Locate the cell with the specified text and output its (X, Y) center coordinate. 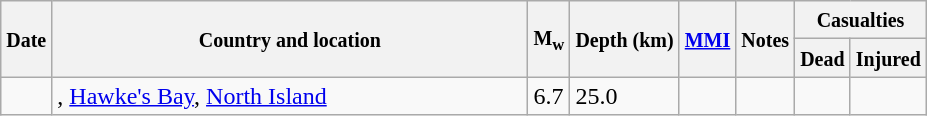
Dead (823, 58)
, Hawke's Bay, North Island (290, 96)
6.7 (549, 96)
Casualties (861, 20)
25.0 (624, 96)
MMI (708, 39)
Date (26, 39)
Country and location (290, 39)
Depth (km) (624, 39)
Mw (549, 39)
Notes (766, 39)
Injured (888, 58)
